Scan for the cell matching the given text and deliver its [X, Y] coordinate at center. 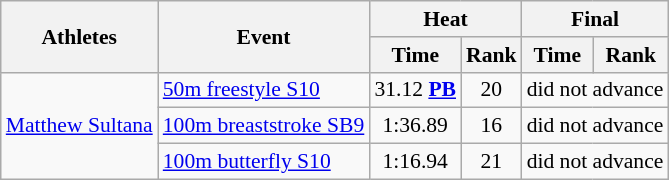
Matthew Sultana [80, 126]
50m freestyle S10 [264, 90]
16 [492, 126]
20 [492, 90]
1:16.94 [415, 162]
Event [264, 36]
100m butterfly S10 [264, 162]
Athletes [80, 36]
Heat [445, 19]
1:36.89 [415, 126]
31.12 PB [415, 90]
21 [492, 162]
100m breaststroke SB9 [264, 126]
Final [596, 19]
